Locate the cell with the specified text and output its (x, y) center coordinate. 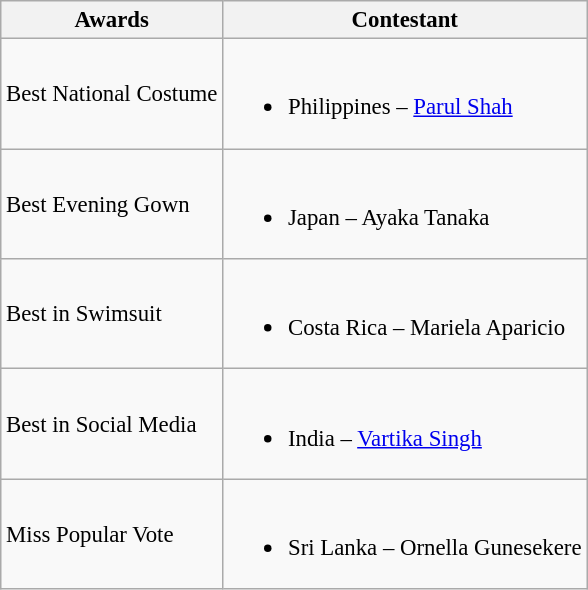
Miss Popular Vote (112, 534)
Best in Social Media (112, 424)
Best in Swimsuit (112, 314)
Best National Costume (112, 94)
Sri Lanka – Ornella Gunesekere (405, 534)
India – Vartika Singh (405, 424)
Japan – Ayaka Tanaka (405, 204)
Contestant (405, 20)
Awards (112, 20)
Philippines – Parul Shah (405, 94)
Best Evening Gown (112, 204)
Costa Rica – Mariela Aparicio (405, 314)
